Locate the cell with the specified text and output its (X, Y) center coordinate. 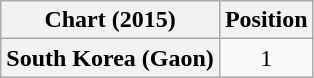
South Korea (Gaon) (110, 58)
Position (266, 20)
Chart (2015) (110, 20)
1 (266, 58)
